For the text-containing cell, return its midpoint in [x, y] coordinate format. 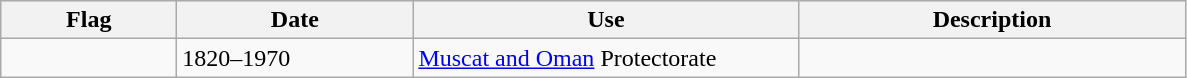
Use [606, 20]
Date [295, 20]
Flag [89, 20]
Description [992, 20]
1820–1970 [295, 58]
Muscat and Oman Protectorate [606, 58]
